Scan for the cell matching the given text and deliver its [X, Y] coordinate at center. 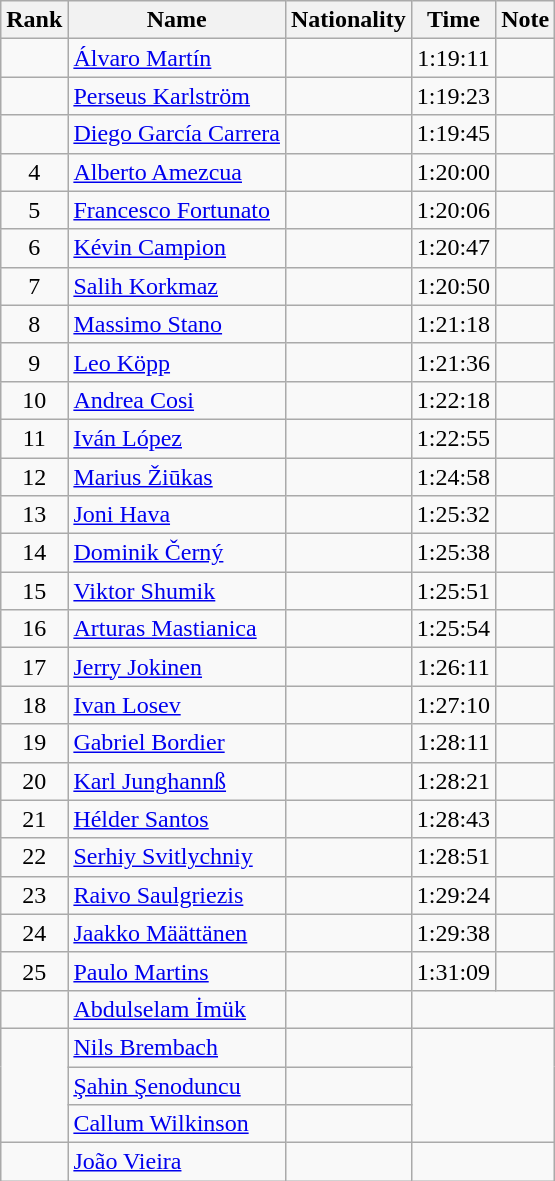
Gabriel Bordier [177, 743]
Marius Žiūkas [177, 477]
20 [34, 781]
1:25:38 [453, 553]
Diego García Carrera [177, 134]
11 [34, 438]
1:28:43 [453, 819]
13 [34, 515]
1:28:51 [453, 857]
15 [34, 591]
Kévin Campion [177, 248]
Raivo Saulgriezis [177, 895]
Alberto Amezcua [177, 172]
Paulo Martins [177, 971]
Hélder Santos [177, 819]
19 [34, 743]
1:25:51 [453, 591]
23 [34, 895]
Rank [34, 20]
1:20:00 [453, 172]
1:19:23 [453, 96]
1:19:45 [453, 134]
Note [526, 20]
1:22:18 [453, 400]
10 [34, 400]
Jerry Jokinen [177, 667]
1:20:06 [453, 210]
Iván López [177, 438]
1:21:18 [453, 324]
1:24:58 [453, 477]
18 [34, 705]
4 [34, 172]
Massimo Stano [177, 324]
1:22:55 [453, 438]
João Vieira [177, 1162]
16 [34, 629]
1:19:11 [453, 58]
Viktor Shumik [177, 591]
Francesco Fortunato [177, 210]
24 [34, 933]
1:21:36 [453, 362]
Nils Brembach [177, 1047]
Leo Köpp [177, 362]
Salih Korkmaz [177, 286]
Serhiy Svitlychniy [177, 857]
Karl Junghannß [177, 781]
25 [34, 971]
1:20:47 [453, 248]
1:28:11 [453, 743]
7 [34, 286]
6 [34, 248]
Ivan Losev [177, 705]
22 [34, 857]
Perseus Karlström [177, 96]
1:25:54 [453, 629]
Nationality [348, 20]
Jaakko Määttänen [177, 933]
17 [34, 667]
1:27:10 [453, 705]
21 [34, 819]
Joni Hava [177, 515]
Dominik Černý [177, 553]
Abdulselam İmük [177, 1009]
1:31:09 [453, 971]
Arturas Mastianica [177, 629]
1:25:32 [453, 515]
9 [34, 362]
5 [34, 210]
12 [34, 477]
14 [34, 553]
Álvaro Martín [177, 58]
Andrea Cosi [177, 400]
1:20:50 [453, 286]
1:26:11 [453, 667]
Callum Wilkinson [177, 1124]
Time [453, 20]
8 [34, 324]
1:28:21 [453, 781]
Şahin Şenoduncu [177, 1085]
1:29:38 [453, 933]
Name [177, 20]
1:29:24 [453, 895]
